From the cell containing the given text, extract its center point as [x, y] coordinate. 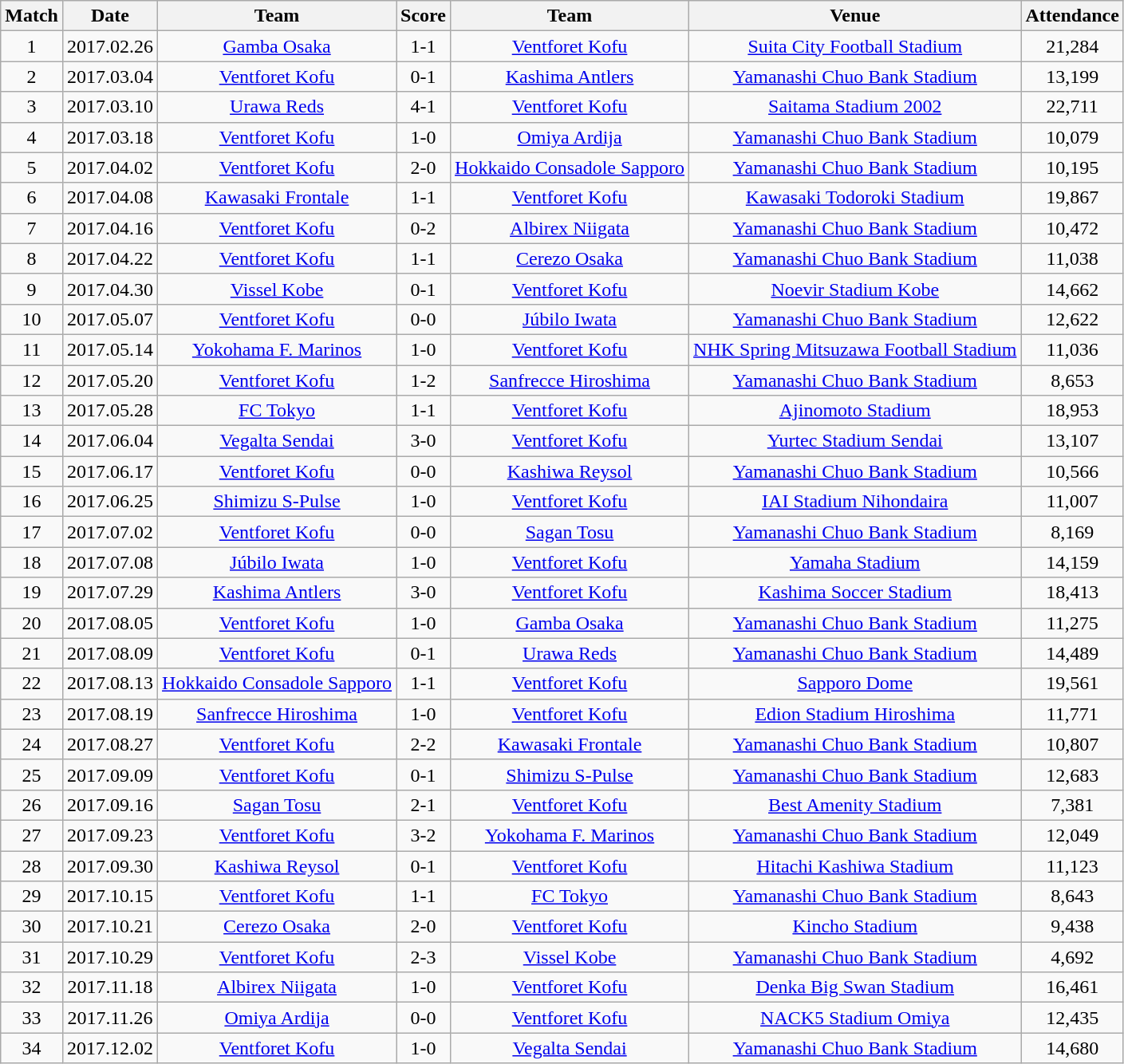
9 [32, 289]
Yurtec Stadium Sendai [855, 441]
Hitachi Kashiwa Stadium [855, 865]
7,381 [1072, 805]
2017.06.17 [110, 471]
1-2 [424, 380]
1 [32, 46]
14,489 [1072, 653]
25 [32, 774]
3 [32, 107]
11,007 [1072, 502]
Date [110, 16]
2017.09.30 [110, 865]
21,284 [1072, 46]
11,123 [1072, 865]
19,867 [1072, 198]
18,953 [1072, 411]
Saitama Stadium 2002 [855, 107]
19,561 [1072, 684]
7 [32, 228]
Noevir Stadium Kobe [855, 289]
16,461 [1072, 987]
10 [32, 319]
2017.09.23 [110, 835]
Match [32, 16]
2017.03.04 [110, 77]
Sapporo Dome [855, 684]
9,438 [1072, 927]
13 [32, 411]
11,038 [1072, 258]
20 [32, 623]
Denka Big Swan Stadium [855, 987]
Suita City Football Stadium [855, 46]
Ajinomoto Stadium [855, 411]
5 [32, 167]
14 [32, 441]
2017.06.25 [110, 502]
2017.03.18 [110, 137]
8,653 [1072, 380]
2017.04.30 [110, 289]
14,159 [1072, 562]
12,683 [1072, 774]
18 [32, 562]
12 [32, 380]
2-1 [424, 805]
22,711 [1072, 107]
15 [32, 471]
31 [32, 957]
Attendance [1072, 16]
2017.05.20 [110, 380]
2017.02.26 [110, 46]
4 [32, 137]
Venue [855, 16]
24 [32, 744]
2017.04.08 [110, 198]
IAI Stadium Nihondaira [855, 502]
2017.06.04 [110, 441]
12,049 [1072, 835]
19 [32, 593]
2017.12.02 [110, 1048]
29 [32, 897]
11,036 [1072, 349]
Edion Stadium Hiroshima [855, 714]
2017.04.22 [110, 258]
33 [32, 1018]
2017.10.29 [110, 957]
Kawasaki Todoroki Stadium [855, 198]
16 [32, 502]
10,807 [1072, 744]
2017.05.07 [110, 319]
4,692 [1072, 957]
30 [32, 927]
2017.07.08 [110, 562]
17 [32, 532]
2017.05.14 [110, 349]
2-2 [424, 744]
2017.05.28 [110, 411]
14,680 [1072, 1048]
2017.09.09 [110, 774]
2017.08.13 [110, 684]
0-2 [424, 228]
2017.10.21 [110, 927]
12,622 [1072, 319]
Yamaha Stadium [855, 562]
27 [32, 835]
8,643 [1072, 897]
6 [32, 198]
21 [32, 653]
2017.08.27 [110, 744]
Kashima Soccer Stadium [855, 593]
8,169 [1072, 532]
2017.04.16 [110, 228]
12,435 [1072, 1018]
2017.03.10 [110, 107]
14,662 [1072, 289]
2017.08.09 [110, 653]
Kincho Stadium [855, 927]
2017.07.29 [110, 593]
10,079 [1072, 137]
11 [32, 349]
2017.11.18 [110, 987]
13,107 [1072, 441]
2017.10.15 [110, 897]
NHK Spring Mitsuzawa Football Stadium [855, 349]
10,195 [1072, 167]
26 [32, 805]
32 [32, 987]
13,199 [1072, 77]
18,413 [1072, 593]
2017.08.05 [110, 623]
2 [32, 77]
2-3 [424, 957]
34 [32, 1048]
4-1 [424, 107]
28 [32, 865]
2017.11.26 [110, 1018]
2017.04.02 [110, 167]
2017.07.02 [110, 532]
11,275 [1072, 623]
10,472 [1072, 228]
NACK5 Stadium Omiya [855, 1018]
Best Amenity Stadium [855, 805]
23 [32, 714]
2017.08.19 [110, 714]
11,771 [1072, 714]
2017.09.16 [110, 805]
10,566 [1072, 471]
8 [32, 258]
3-2 [424, 835]
22 [32, 684]
Score [424, 16]
